Return (X, Y) of the center of cell containing provided text 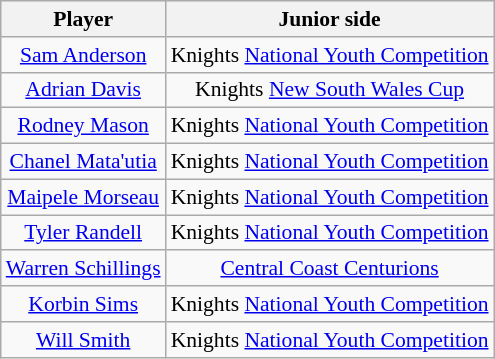
Junior side (330, 19)
Will Smith (84, 340)
Chanel Mata'utia (84, 162)
Sam Anderson (84, 55)
Rodney Mason (84, 126)
Warren Schillings (84, 269)
Central Coast Centurions (330, 269)
Player (84, 19)
Maipele Morseau (84, 197)
Knights New South Wales Cup (330, 90)
Korbin Sims (84, 304)
Adrian Davis (84, 90)
Tyler Randell (84, 233)
